Locate the cell with the specified text and output its [X, Y] center coordinate. 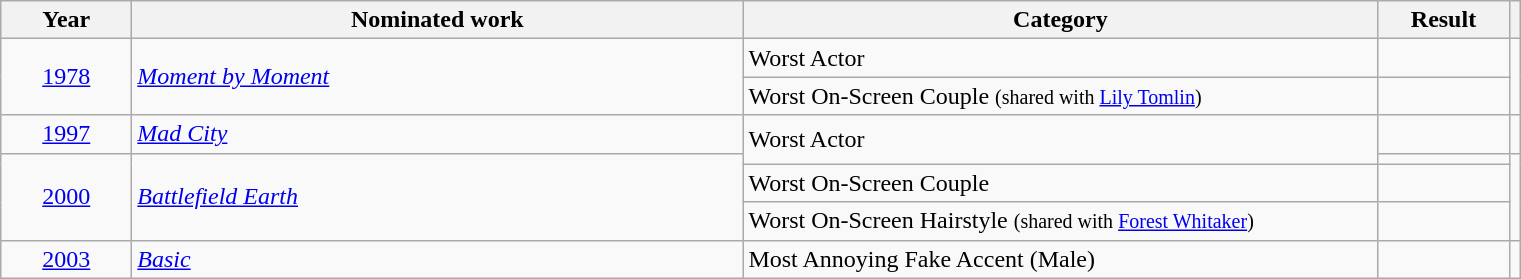
Result [1444, 20]
Worst On-Screen Couple [1060, 183]
1997 [66, 134]
2003 [66, 259]
2000 [66, 196]
Most Annoying Fake Accent (Male) [1060, 259]
Mad City [438, 134]
Nominated work [438, 20]
Category [1060, 20]
Basic [438, 259]
Battlefield Earth [438, 196]
Year [66, 20]
Worst On-Screen Couple (shared with Lily Tomlin) [1060, 96]
Moment by Moment [438, 77]
Worst On-Screen Hairstyle (shared with Forest Whitaker) [1060, 221]
1978 [66, 77]
